Scan for the cell matching the given text and deliver its [x, y] coordinate at center. 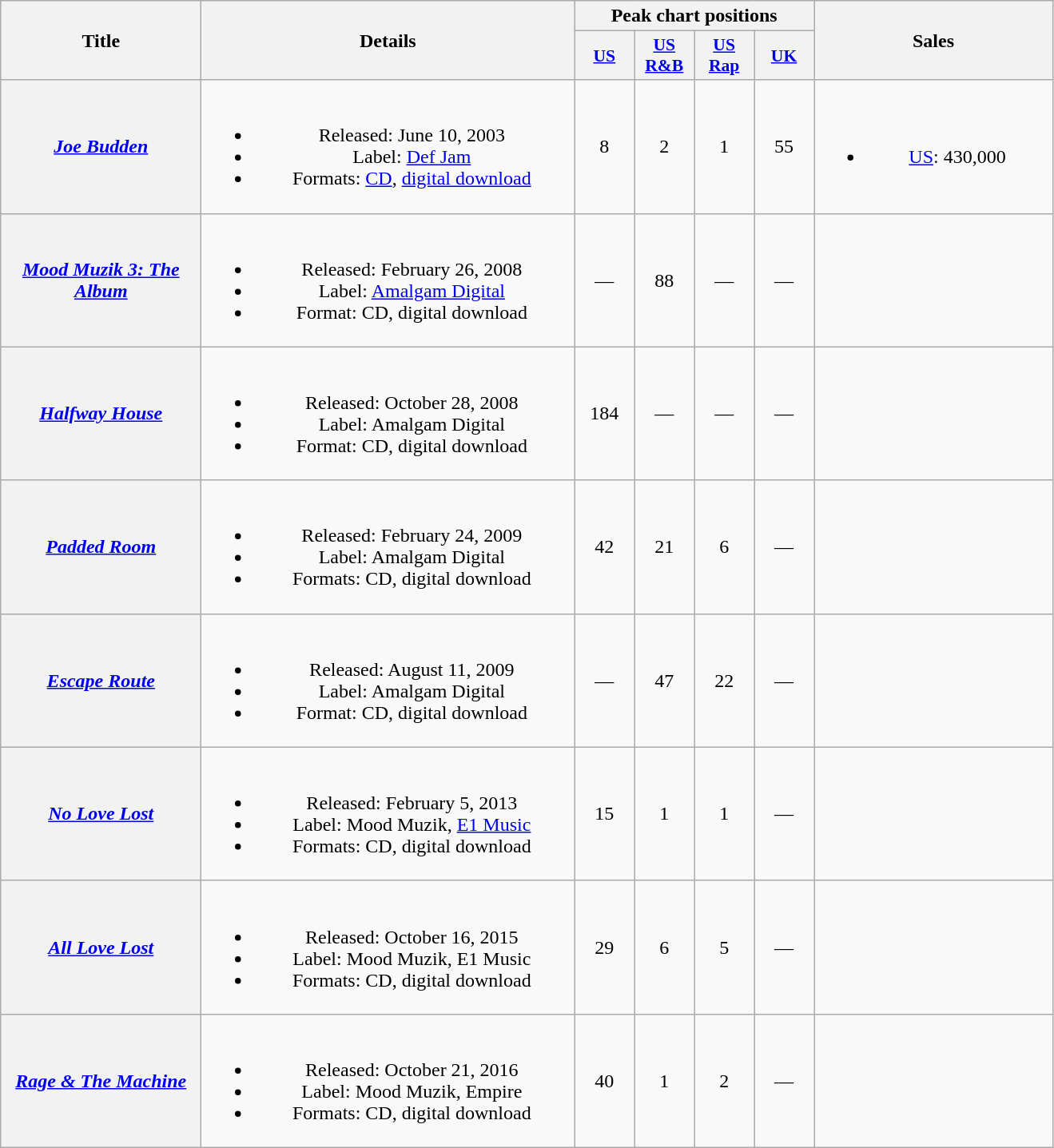
29 [604, 947]
Peak chart positions [694, 16]
Released: February 26, 2008Label: Amalgam DigitalFormat: CD, digital download [388, 280]
US [604, 56]
21 [665, 546]
Released: February 24, 2009Label: Amalgam DigitalFormats: CD, digital download [388, 546]
Released: October 16, 2015Label: Mood Muzik, E1 MusicFormats: CD, digital download [388, 947]
US R&B [665, 56]
USRap [724, 56]
Rage & The Machine [101, 1080]
UK [785, 56]
8 [604, 147]
Details [388, 40]
Released: August 11, 2009Label: Amalgam DigitalFormat: CD, digital download [388, 681]
Title [101, 40]
All Love Lost [101, 947]
5 [724, 947]
22 [724, 681]
Escape Route [101, 681]
Released: June 10, 2003Label: Def JamFormats: CD, digital download [388, 147]
Halfway House [101, 414]
47 [665, 681]
No Love Lost [101, 813]
Released: October 21, 2016Label: Mood Muzik, EmpireFormats: CD, digital download [388, 1080]
15 [604, 813]
40 [604, 1080]
88 [665, 280]
Padded Room [101, 546]
Sales [933, 40]
42 [604, 546]
Mood Muzik 3: The Album [101, 280]
55 [785, 147]
184 [604, 414]
US: 430,000 [933, 147]
Released: February 5, 2013Label: Mood Muzik, E1 MusicFormats: CD, digital download [388, 813]
Joe Budden [101, 147]
Released: October 28, 2008Label: Amalgam DigitalFormat: CD, digital download [388, 414]
